Search for the cell housing the specified text and yield its (x, y) center coordinate. 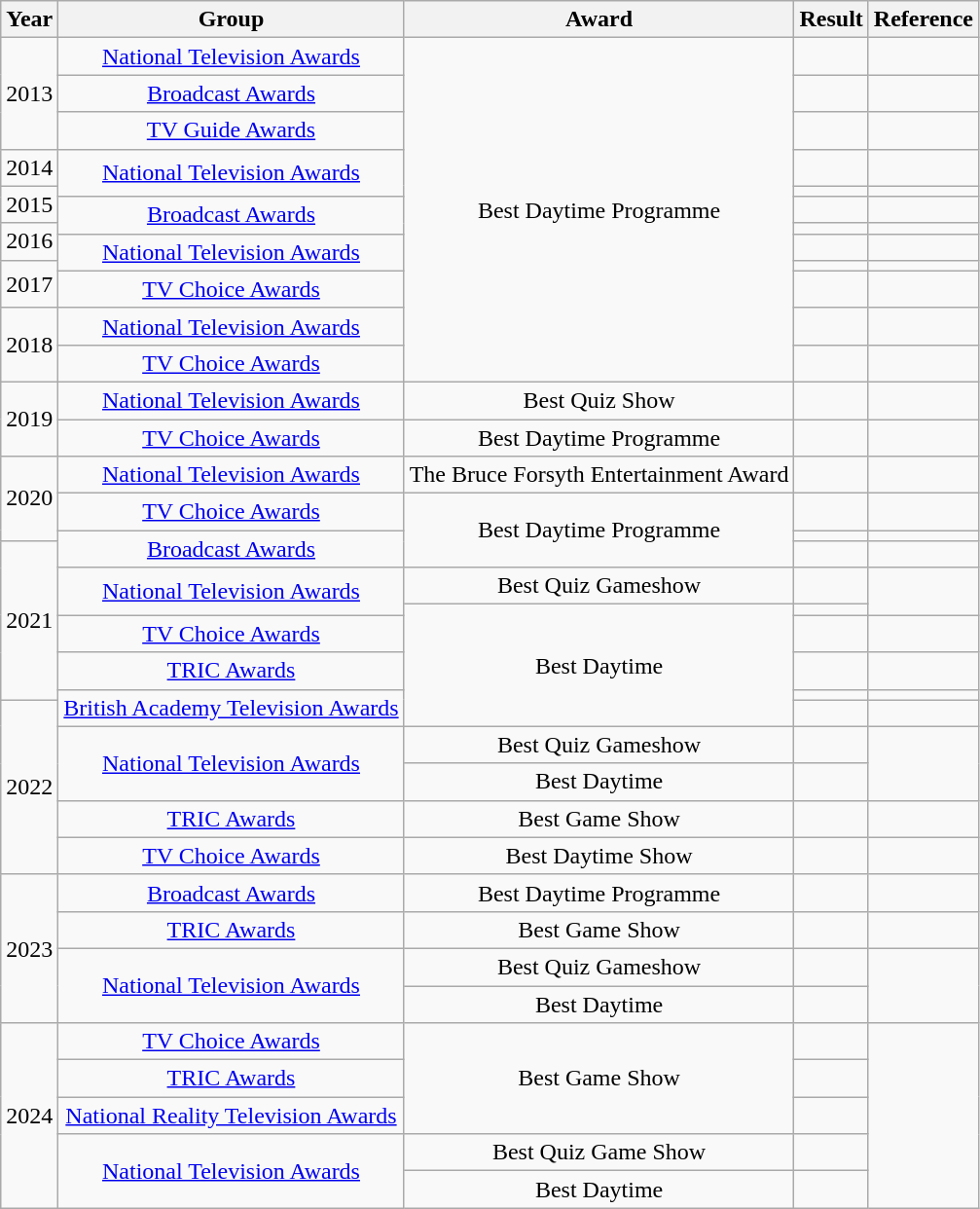
Year (29, 19)
2019 (29, 419)
The Bruce Forsyth Entertainment Award (599, 475)
Group (232, 19)
2016 (29, 241)
Reference (923, 19)
2021 (29, 621)
2020 (29, 498)
2015 (29, 204)
2014 (29, 167)
Best Daytime Show (599, 856)
Best Quiz Show (599, 400)
Award (599, 19)
Best Quiz Game Show (599, 1153)
TV Guide Awards (232, 130)
2018 (29, 345)
2023 (29, 948)
2013 (29, 93)
2017 (29, 284)
2024 (29, 1116)
Result (831, 19)
National Reality Television Awards (232, 1116)
2022 (29, 787)
British Academy Television Awards (232, 708)
